Return the [X, Y] coordinate for the center point of the cell that contains the specified text.  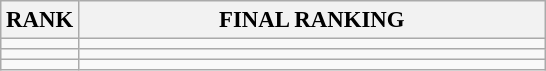
RANK [40, 20]
FINAL RANKING [312, 20]
